Extract the [x, y] coordinate from the center of the cell holding the provided text.  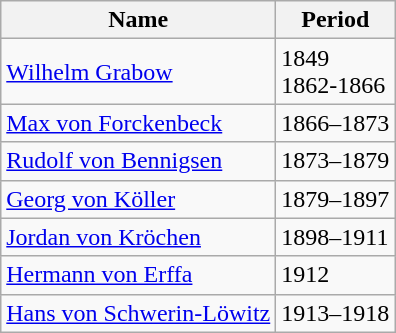
1879–1897 [336, 199]
Name [138, 20]
Period [336, 20]
Hermann von Erffa [138, 275]
Hans von Schwerin-Löwitz [138, 313]
1912 [336, 275]
1873–1879 [336, 161]
Georg von Köller [138, 199]
1866–1873 [336, 123]
1913–1918 [336, 313]
Rudolf von Bennigsen [138, 161]
18491862-1866 [336, 72]
Max von Forckenbeck [138, 123]
Wilhelm Grabow [138, 72]
Jordan von Kröchen [138, 237]
1898–1911 [336, 237]
